Provide the [X, Y] coordinate of the cell's center where the given text is located.  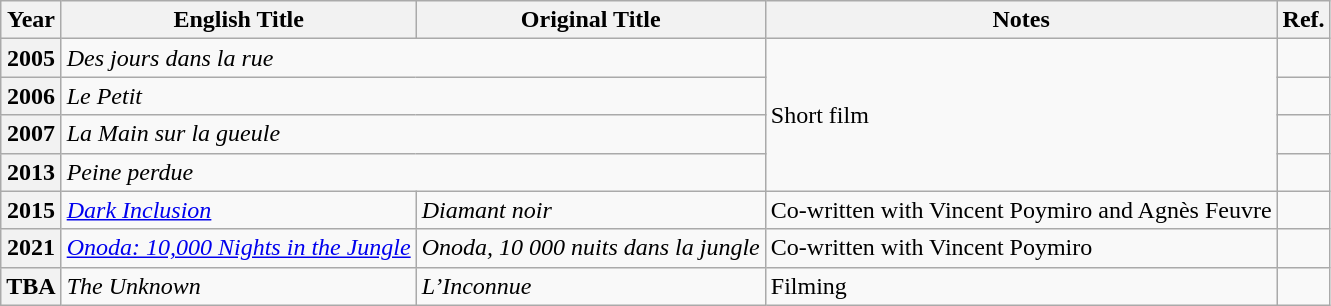
Original Title [590, 20]
Peine perdue [413, 172]
Co-written with Vincent Poymiro [1021, 248]
Onoda: 10,000 Nights in the Jungle [238, 248]
Onoda, 10 000 nuits dans la jungle [590, 248]
2013 [31, 172]
Des jours dans la rue [413, 58]
Le Petit [413, 96]
Dark Inclusion [238, 210]
2021 [31, 248]
2005 [31, 58]
La Main sur la gueule [413, 134]
L’Inconnue [590, 286]
Filming [1021, 286]
2007 [31, 134]
The Unknown [238, 286]
Ref. [1304, 20]
TBA [31, 286]
Diamant noir [590, 210]
2006 [31, 96]
English Title [238, 20]
Co-written with Vincent Poymiro and Agnès Feuvre [1021, 210]
2015 [31, 210]
Short film [1021, 115]
Notes [1021, 20]
Year [31, 20]
